Pinpoint the cell where the given text exists, returning its [x, y] midpoint coordinate. 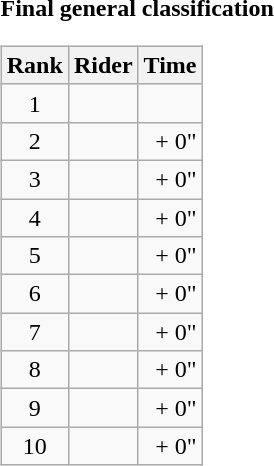
9 [34, 408]
10 [34, 446]
Rider [103, 65]
2 [34, 141]
4 [34, 217]
6 [34, 294]
Rank [34, 65]
7 [34, 332]
8 [34, 370]
Time [170, 65]
5 [34, 256]
3 [34, 179]
1 [34, 103]
